Extract the [X, Y] coordinate from the center of the cell holding the provided text.  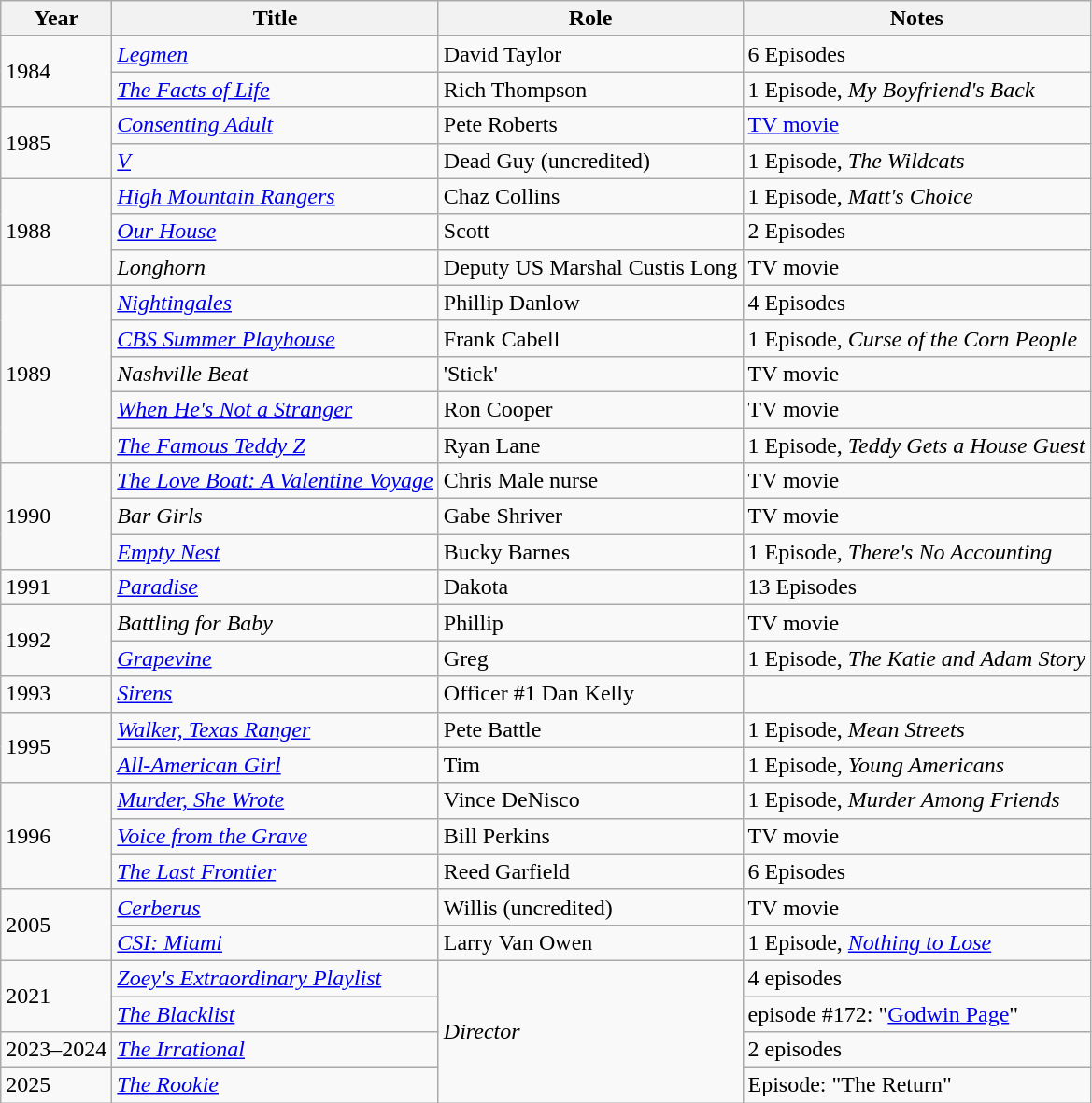
13 Episodes [917, 587]
Episode: "The Return" [917, 1085]
Cerberus [275, 907]
Empty Nest [275, 552]
Dakota [590, 587]
CBS Summer Playhouse [275, 338]
1996 [56, 836]
The Famous Teddy Z [275, 445]
1995 [56, 747]
2005 [56, 925]
Willis (uncredited) [590, 907]
Consenting Adult [275, 125]
2021 [56, 996]
Year [56, 19]
1 Episode, There's No Accounting [917, 552]
CSI: Miami [275, 942]
Scott [590, 232]
V [275, 161]
4 episodes [917, 978]
Notes [917, 19]
1 Episode, Murder Among Friends [917, 800]
The Facts of Life [275, 90]
Grapevine [275, 658]
Gabe Shriver [590, 516]
Bucky Barnes [590, 552]
Role [590, 19]
1991 [56, 587]
1989 [56, 374]
1985 [56, 143]
All-American Girl [275, 765]
Bill Perkins [590, 836]
Paradise [275, 587]
2 Episodes [917, 232]
The Love Boat: A Valentine Voyage [275, 481]
Our House [275, 232]
Reed Garfield [590, 871]
Nashville Beat [275, 374]
Rich Thompson [590, 90]
1992 [56, 641]
The Rookie [275, 1085]
Nightingales [275, 303]
Director [590, 1031]
episode #172: "Godwin Page" [917, 1013]
Pete Roberts [590, 125]
Voice from the Grave [275, 836]
Legmen [275, 54]
1 Episode, My Boyfriend's Back [917, 90]
1 Episode, Matt's Choice [917, 196]
Title [275, 19]
1 Episode, Mean Streets [917, 729]
Chris Male nurse [590, 481]
The Blacklist [275, 1013]
1 Episode, The Wildcats [917, 161]
Deputy US Marshal Custis Long [590, 267]
David Taylor [590, 54]
Longhorn [275, 267]
Chaz Collins [590, 196]
1 Episode, Nothing to Lose [917, 942]
1993 [56, 694]
2023–2024 [56, 1050]
2025 [56, 1085]
1984 [56, 72]
Zoey's Extraordinary Playlist [275, 978]
1 Episode, Curse of the Corn People [917, 338]
Phillip [590, 623]
Tim [590, 765]
1 Episode, Teddy Gets a House Guest [917, 445]
1990 [56, 516]
1 Episode, The Katie and Adam Story [917, 658]
Murder, She Wrote [275, 800]
Officer #1 Dan Kelly [590, 694]
Ryan Lane [590, 445]
2 episodes [917, 1050]
The Last Frontier [275, 871]
Battling for Baby [275, 623]
When He's Not a Stranger [275, 409]
1 Episode, Young Americans [917, 765]
Phillip Danlow [590, 303]
Sirens [275, 694]
The Irrational [275, 1050]
1988 [56, 232]
4 Episodes [917, 303]
Greg [590, 658]
Vince DeNisco [590, 800]
'Stick' [590, 374]
Frank Cabell [590, 338]
Dead Guy (uncredited) [590, 161]
Pete Battle [590, 729]
Larry Van Owen [590, 942]
High Mountain Rangers [275, 196]
Walker, Texas Ranger [275, 729]
Bar Girls [275, 516]
Ron Cooper [590, 409]
